Search for the cell housing the specified text and yield its [x, y] center coordinate. 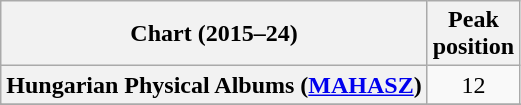
Peakposition [473, 34]
Chart (2015–24) [214, 34]
12 [473, 85]
Hungarian Physical Albums (MAHASZ) [214, 85]
